Pinpoint the cell where the given text exists, returning its [X, Y] midpoint coordinate. 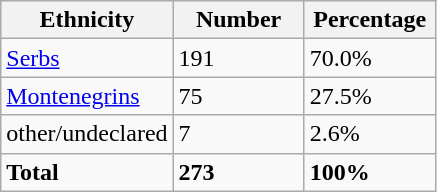
other/undeclared [87, 134]
70.0% [370, 58]
Serbs [87, 58]
Total [87, 172]
27.5% [370, 96]
2.6% [370, 134]
Percentage [370, 20]
75 [238, 96]
191 [238, 58]
273 [238, 172]
Montenegrins [87, 96]
Number [238, 20]
Ethnicity [87, 20]
7 [238, 134]
100% [370, 172]
